Locate the cell with the specified text and output its (X, Y) center coordinate. 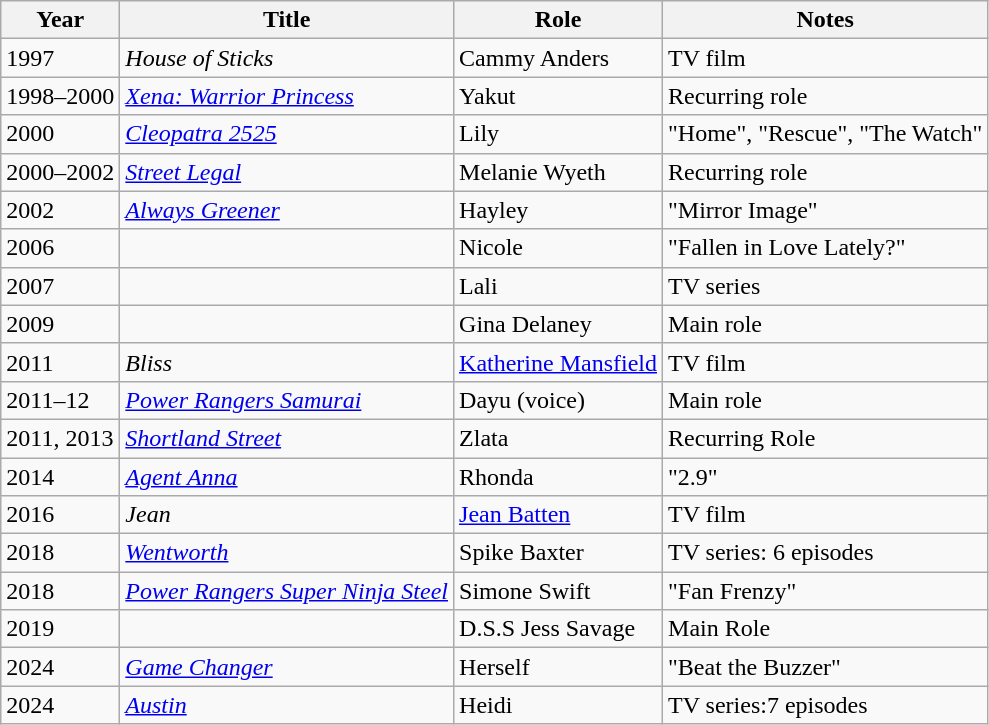
Zlata (558, 438)
House of Sticks (287, 58)
Xena: Warrior Princess (287, 96)
"Home", "Rescue", "The Watch" (826, 134)
TV series: 6 episodes (826, 553)
Nicole (558, 248)
Shortland Street (287, 438)
2011, 2013 (60, 438)
Lali (558, 286)
Always Greener (287, 210)
Main Role (826, 629)
2009 (60, 324)
Cleopatra 2525 (287, 134)
Power Rangers Super Ninja Steel (287, 591)
2002 (60, 210)
Melanie Wyeth (558, 172)
Simone Swift (558, 591)
2006 (60, 248)
TV series:7 episodes (826, 705)
Heidi (558, 705)
D.S.S Jess Savage (558, 629)
2011 (60, 362)
Agent Anna (287, 477)
Dayu (voice) (558, 400)
Power Rangers Samurai (287, 400)
Gina Delaney (558, 324)
Title (287, 20)
"Fallen in Love Lately?" (826, 248)
2016 (60, 515)
Jean Batten (558, 515)
Game Changer (287, 667)
1997 (60, 58)
Yakut (558, 96)
2011–12 (60, 400)
"Mirror Image" (826, 210)
Katherine Mansfield (558, 362)
Rhonda (558, 477)
2014 (60, 477)
Bliss (287, 362)
2000 (60, 134)
2007 (60, 286)
Austin (287, 705)
"2.9" (826, 477)
"Fan Frenzy" (826, 591)
Spike Baxter (558, 553)
2019 (60, 629)
Herself (558, 667)
Lily (558, 134)
Jean (287, 515)
Role (558, 20)
Cammy Anders (558, 58)
Wentworth (287, 553)
Hayley (558, 210)
Recurring Role (826, 438)
2000–2002 (60, 172)
TV series (826, 286)
"Beat the Buzzer" (826, 667)
1998–2000 (60, 96)
Street Legal (287, 172)
Notes (826, 20)
Year (60, 20)
